Return the (x, y) coordinate for the center point of the cell that contains the specified text.  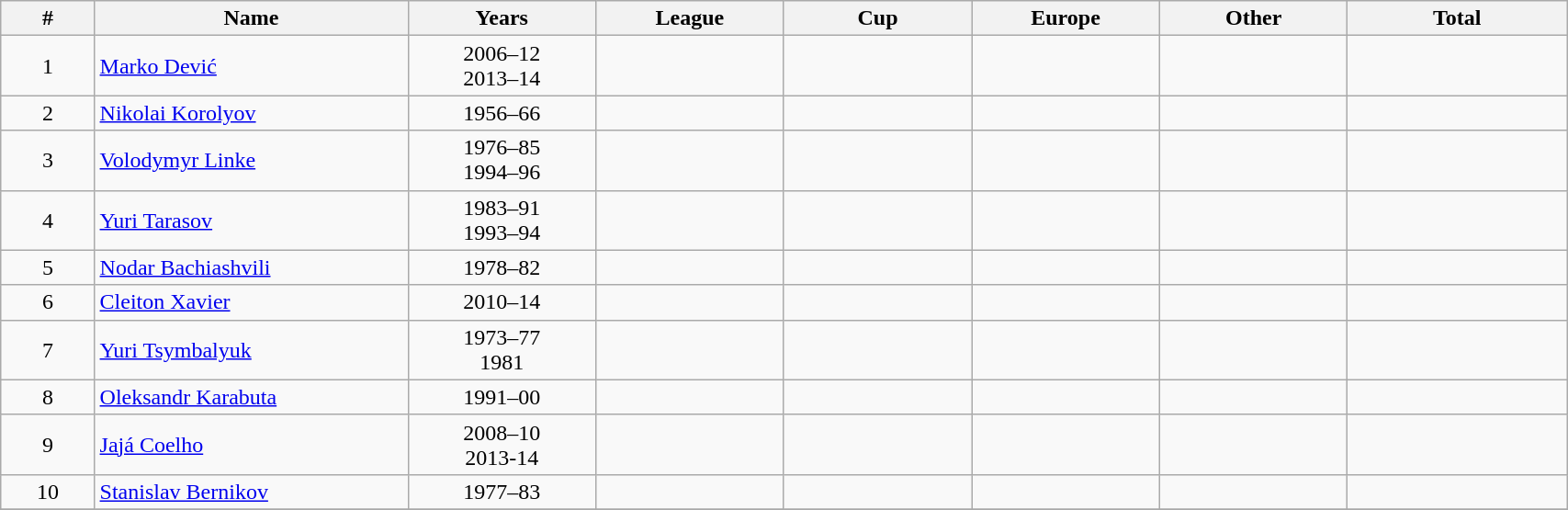
Cleiton Xavier (252, 302)
Name (252, 18)
1956–66 (502, 113)
Yuri Tsymbalyuk (252, 349)
3 (48, 160)
# (48, 18)
Oleksandr Karabuta (252, 397)
League (691, 18)
Stanislav Bernikov (252, 492)
9 (48, 445)
Volodymyr Linke (252, 160)
6 (48, 302)
1977–83 (502, 492)
Jajá Coelho (252, 445)
Nodar Bachiashvili (252, 267)
2 (48, 113)
Marko Dević (252, 66)
Nikolai Korolyov (252, 113)
Europe (1066, 18)
1 (48, 66)
Years (502, 18)
Cup (878, 18)
Yuri Tarasov (252, 221)
5 (48, 267)
Other (1253, 18)
1976–851994–96 (502, 160)
1973–771981 (502, 349)
1991–00 (502, 397)
10 (48, 492)
8 (48, 397)
1978–82 (502, 267)
4 (48, 221)
2010–14 (502, 302)
Total (1457, 18)
7 (48, 349)
1983–911993–94 (502, 221)
2008–102013-14 (502, 445)
2006–122013–14 (502, 66)
